Detect which cell encompasses the target text, then output its (x, y) center coordinate. 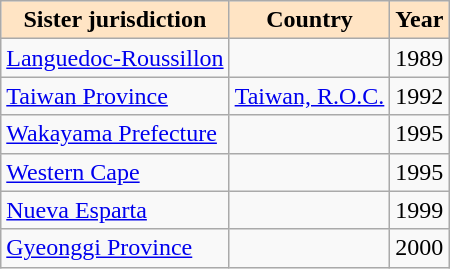
Gyeonggi Province (115, 248)
1989 (420, 58)
Sister jurisdiction (115, 20)
Western Cape (115, 172)
Country (310, 20)
Wakayama Prefecture (115, 134)
Taiwan, R.O.C. (310, 96)
2000 (420, 248)
Languedoc-Roussillon (115, 58)
1999 (420, 210)
Taiwan Province (115, 96)
1992 (420, 96)
Year (420, 20)
Nueva Esparta (115, 210)
